Search for the cell housing the specified text and yield its (x, y) center coordinate. 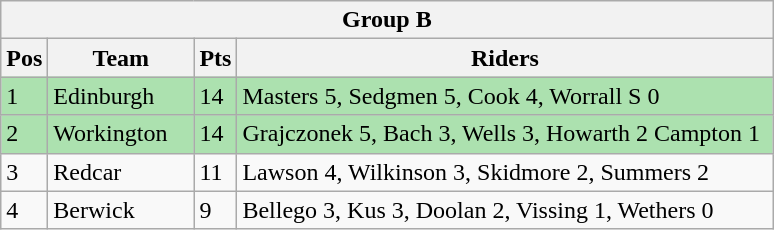
Edinburgh (121, 96)
4 (24, 210)
Pts (216, 58)
Berwick (121, 210)
Group B (387, 20)
Workington (121, 134)
Lawson 4, Wilkinson 3, Skidmore 2, Summers 2 (505, 172)
Masters 5, Sedgmen 5, Cook 4, Worrall S 0 (505, 96)
Team (121, 58)
Pos (24, 58)
Riders (505, 58)
Grajczonek 5, Bach 3, Wells 3, Howarth 2 Campton 1 (505, 134)
2 (24, 134)
11 (216, 172)
Bellego 3, Kus 3, Doolan 2, Vissing 1, Wethers 0 (505, 210)
3 (24, 172)
Redcar (121, 172)
9 (216, 210)
1 (24, 96)
